Search for the cell housing the specified text and yield its [X, Y] center coordinate. 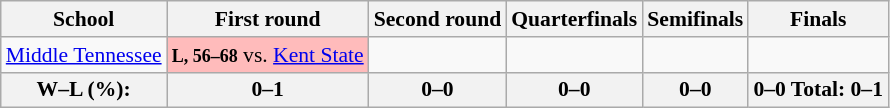
0–0 Total: 0–1 [818, 90]
Semifinals [695, 19]
Second round [438, 19]
First round [268, 19]
Middle Tennessee [84, 55]
W–L (%): [84, 90]
Finals [818, 19]
Quarterfinals [574, 19]
0–1 [268, 90]
L, 56–68 vs. Kent State [268, 55]
School [84, 19]
